Extract the (X, Y) coordinate from the center of the cell holding the provided text.  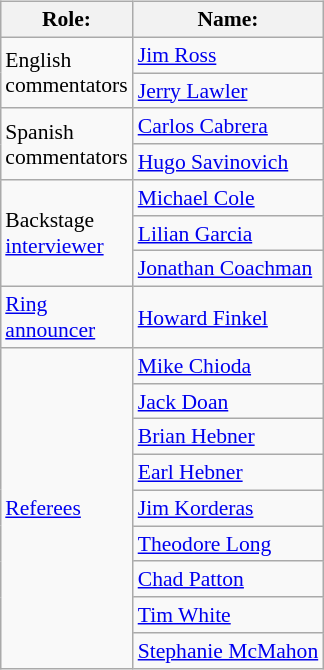
Carlos Cabrera (228, 126)
Jim Ross (228, 55)
Brian Hebner (228, 437)
Lilian Garcia (228, 233)
Hugo Savinovich (228, 162)
Michael Cole (228, 198)
Stephanie McMahon (228, 651)
Spanish commentators (66, 144)
Mike Chioda (228, 366)
Jim Korderas (228, 508)
Name: (228, 20)
Theodore Long (228, 544)
Jack Doan (228, 401)
Ring announcer (66, 318)
Role: (66, 20)
Jonathan Coachman (228, 269)
English commentators (66, 72)
Chad Patton (228, 579)
Backstage interviewer (66, 234)
Jerry Lawler (228, 91)
Tim White (228, 615)
Referees (66, 508)
Earl Hebner (228, 473)
Howard Finkel (228, 318)
